Output the (X, Y) coordinate of the center of the cell containing the given text.  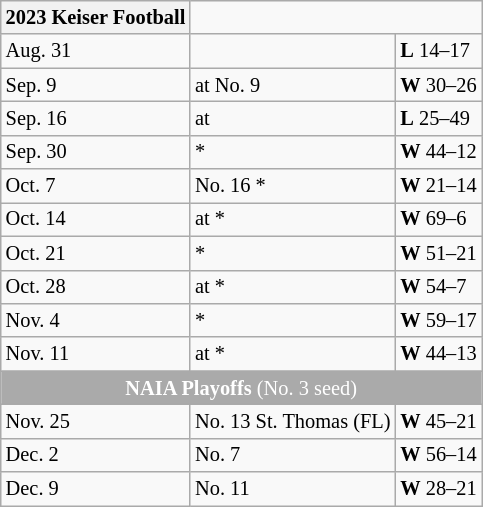
Oct. 28 (96, 287)
W 54–7 (438, 287)
Oct. 21 (96, 253)
W 56–14 (438, 455)
No. 13 St. Thomas (FL) (292, 421)
W 21–14 (438, 186)
W 30–26 (438, 85)
W 44–12 (438, 152)
W 51–21 (438, 253)
W 69–6 (438, 219)
W 28–21 (438, 489)
Dec. 9 (96, 489)
Oct. 7 (96, 186)
2023 Keiser Football (96, 17)
NAIA Playoffs (No. 3 seed) (242, 388)
Sep. 30 (96, 152)
W 59–17 (438, 320)
Sep. 9 (96, 85)
at (292, 118)
L 25–49 (438, 118)
Nov. 11 (96, 354)
Nov. 25 (96, 421)
W 45–21 (438, 421)
at No. 9 (292, 85)
W 44–13 (438, 354)
Aug. 31 (96, 51)
Nov. 4 (96, 320)
No. 7 (292, 455)
Oct. 14 (96, 219)
Sep. 16 (96, 118)
Dec. 2 (96, 455)
L 14–17 (438, 51)
No. 11 (292, 489)
No. 16 * (292, 186)
